Find where the given text appears and provide that cell's center as (X, Y) coordinate. 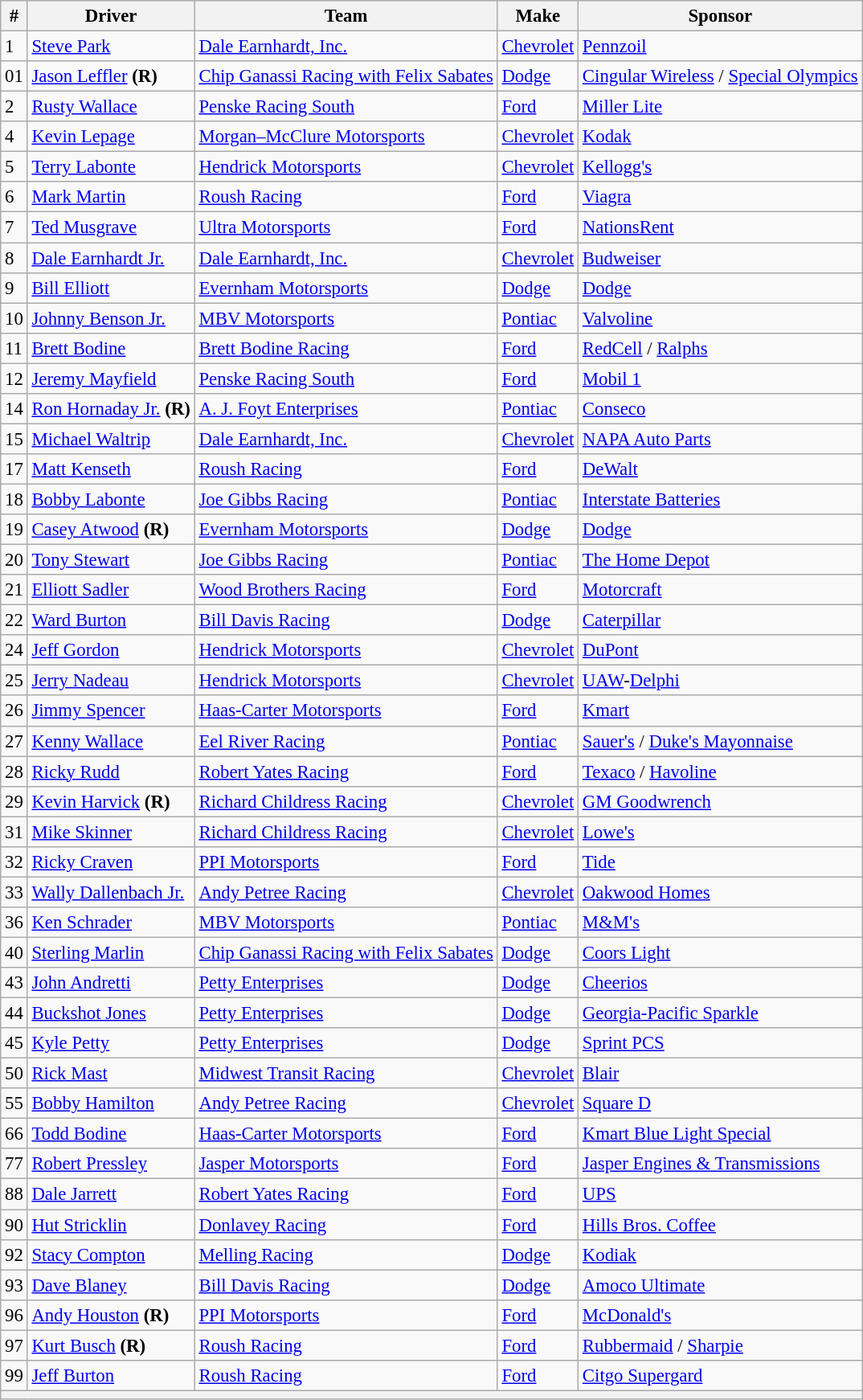
Rusty Wallace (111, 107)
Buckshot Jones (111, 1013)
DuPont (720, 650)
Bobby Hamilton (111, 1103)
Jeff Burton (111, 1376)
Valvoline (720, 318)
10 (14, 318)
Kevin Lepage (111, 137)
GM Goodwrench (720, 801)
Elliott Sadler (111, 590)
Blair (720, 1074)
Driver (111, 16)
Oakwood Homes (720, 892)
The Home Depot (720, 560)
Kmart (720, 711)
Stacy Compton (111, 1255)
17 (14, 469)
5 (14, 167)
18 (14, 499)
Ted Musgrave (111, 227)
26 (14, 711)
Hut Stricklin (111, 1225)
A. J. Foyt Enterprises (346, 409)
6 (14, 197)
43 (14, 983)
Pennzoil (720, 47)
7 (14, 227)
Budweiser (720, 258)
Todd Bodine (111, 1134)
Interstate Batteries (720, 499)
Make (538, 16)
RedCell / Ralphs (720, 348)
Hills Bros. Coffee (720, 1225)
DeWalt (720, 469)
Jasper Motorsports (346, 1165)
Bill Elliott (111, 288)
M&M's (720, 923)
Sprint PCS (720, 1043)
# (14, 16)
Johnny Benson Jr. (111, 318)
Kurt Busch (R) (111, 1345)
Ricky Rudd (111, 772)
Michael Waltrip (111, 439)
Cingular Wireless / Special Olympics (720, 76)
4 (14, 137)
Amoco Ultimate (720, 1285)
92 (14, 1255)
Kyle Petty (111, 1043)
22 (14, 620)
Kmart Blue Light Special (720, 1134)
Eel River Racing (346, 741)
Casey Atwood (R) (111, 530)
Donlavey Racing (346, 1225)
Dave Blaney (111, 1285)
36 (14, 923)
Rick Mast (111, 1074)
Cheerios (720, 983)
Rubbermaid / Sharpie (720, 1345)
45 (14, 1043)
2 (14, 107)
77 (14, 1165)
Team (346, 16)
96 (14, 1315)
Tony Stewart (111, 560)
Ultra Motorsports (346, 227)
Jeff Gordon (111, 650)
Texaco / Havoline (720, 772)
1 (14, 47)
Kevin Harvick (R) (111, 801)
15 (14, 439)
Sauer's / Duke's Mayonnaise (720, 741)
44 (14, 1013)
Melling Racing (346, 1255)
Wood Brothers Racing (346, 590)
25 (14, 681)
55 (14, 1103)
Ron Hornaday Jr. (R) (111, 409)
Kodiak (720, 1255)
21 (14, 590)
Jimmy Spencer (111, 711)
8 (14, 258)
NAPA Auto Parts (720, 439)
Midwest Transit Racing (346, 1074)
Brett Bodine (111, 348)
Ricky Craven (111, 862)
Miller Lite (720, 107)
Coors Light (720, 952)
Jason Leffler (R) (111, 76)
Jerry Nadeau (111, 681)
01 (14, 76)
Andy Houston (R) (111, 1315)
John Andretti (111, 983)
Dale Jarrett (111, 1194)
9 (14, 288)
Tide (720, 862)
Sponsor (720, 16)
Kodak (720, 137)
Dale Earnhardt Jr. (111, 258)
Steve Park (111, 47)
Brett Bodine Racing (346, 348)
Citgo Supergard (720, 1376)
Matt Kenseth (111, 469)
19 (14, 530)
Sterling Marlin (111, 952)
99 (14, 1376)
NationsRent (720, 227)
33 (14, 892)
27 (14, 741)
11 (14, 348)
Bobby Labonte (111, 499)
Mobil 1 (720, 379)
Jeremy Mayfield (111, 379)
14 (14, 409)
Wally Dallenbach Jr. (111, 892)
Caterpillar (720, 620)
66 (14, 1134)
Viagra (720, 197)
20 (14, 560)
12 (14, 379)
28 (14, 772)
Morgan–McClure Motorsports (346, 137)
93 (14, 1285)
24 (14, 650)
90 (14, 1225)
Motorcraft (720, 590)
Mike Skinner (111, 832)
32 (14, 862)
Robert Pressley (111, 1165)
Conseco (720, 409)
Jasper Engines & Transmissions (720, 1165)
McDonald's (720, 1315)
97 (14, 1345)
Georgia-Pacific Sparkle (720, 1013)
UAW-Delphi (720, 681)
Kenny Wallace (111, 741)
50 (14, 1074)
29 (14, 801)
40 (14, 952)
Ken Schrader (111, 923)
31 (14, 832)
Kellogg's (720, 167)
88 (14, 1194)
Square D (720, 1103)
Lowe's (720, 832)
Ward Burton (111, 620)
Mark Martin (111, 197)
UPS (720, 1194)
Terry Labonte (111, 167)
